Pinpoint the cell where the given text exists, returning its [x, y] midpoint coordinate. 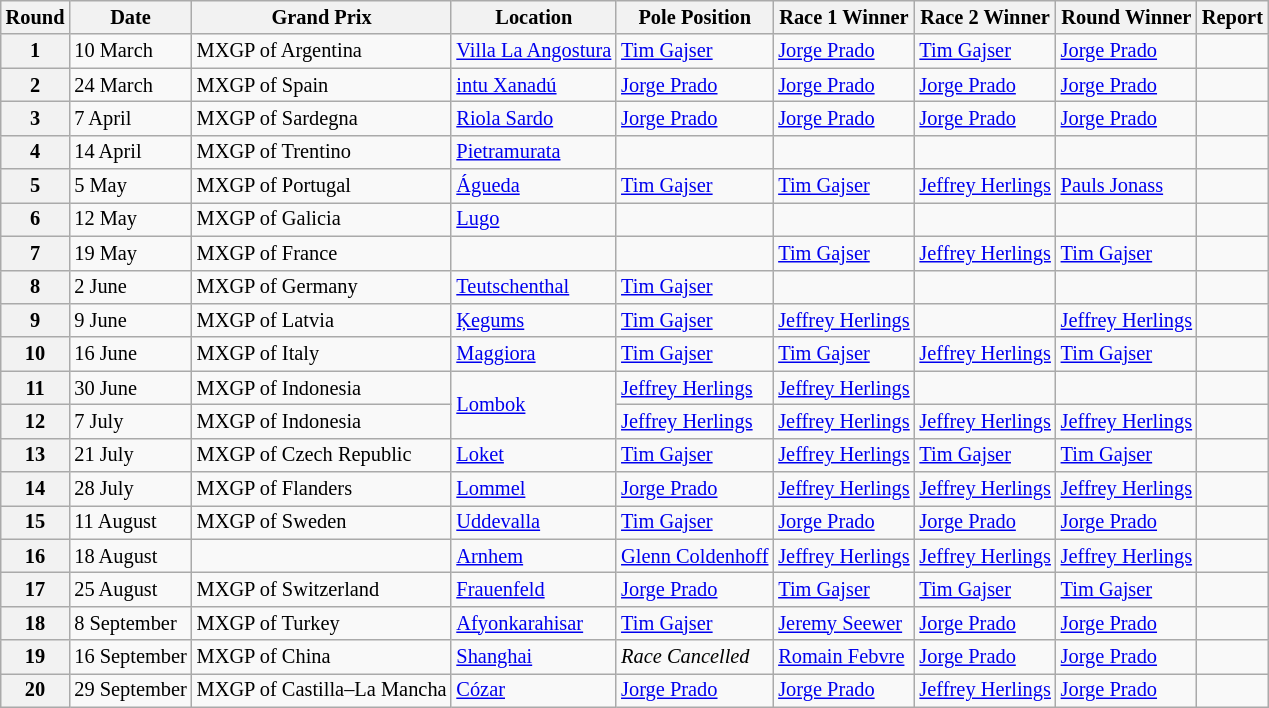
20 [36, 690]
2 [36, 85]
9 [36, 320]
Jeremy Seewer [844, 623]
Maggiora [534, 354]
11 [36, 388]
Race 1 Winner [844, 17]
intu Xanadú [534, 85]
MXGP of Trentino [322, 152]
MXGP of Castilla–La Mancha [322, 690]
Águeda [534, 186]
Loket [534, 455]
14 April [130, 152]
Shanghai [534, 657]
Round [36, 17]
MXGP of Portugal [322, 186]
16 September [130, 657]
Lombok [534, 404]
Arnhem [534, 556]
12 [36, 421]
MXGP of Latvia [322, 320]
Lommel [534, 489]
5 May [130, 186]
30 June [130, 388]
Ķegums [534, 320]
Grand Prix [322, 17]
12 May [130, 219]
9 June [130, 320]
Afyonkarahisar [534, 623]
8 September [130, 623]
21 July [130, 455]
Pietramurata [534, 152]
3 [36, 118]
16 June [130, 354]
8 [36, 287]
25 August [130, 589]
4 [36, 152]
11 August [130, 522]
MXGP of Galicia [322, 219]
Report [1232, 17]
19 May [130, 253]
Pole Position [694, 17]
19 [36, 657]
10 [36, 354]
MXGP of Switzerland [322, 589]
7 [36, 253]
14 [36, 489]
Race 2 Winner [986, 17]
Pauls Jonass [1126, 186]
Lugo [534, 219]
MXGP of Germany [322, 287]
28 July [130, 489]
MXGP of Sardegna [322, 118]
6 [36, 219]
Date [130, 17]
Riola Sardo [534, 118]
7 July [130, 421]
MXGP of Italy [322, 354]
MXGP of Flanders [322, 489]
16 [36, 556]
Cózar [534, 690]
Romain Febvre [844, 657]
MXGP of China [322, 657]
29 September [130, 690]
5 [36, 186]
Uddevalla [534, 522]
MXGP of France [322, 253]
MXGP of Sweden [322, 522]
13 [36, 455]
Teutschenthal [534, 287]
Round Winner [1126, 17]
10 March [130, 51]
MXGP of Spain [322, 85]
7 April [130, 118]
Glenn Coldenhoff [694, 556]
Location [534, 17]
MXGP of Turkey [322, 623]
MXGP of Argentina [322, 51]
24 March [130, 85]
18 [36, 623]
Frauenfeld [534, 589]
18 August [130, 556]
17 [36, 589]
Villa La Angostura [534, 51]
2 June [130, 287]
MXGP of Czech Republic [322, 455]
1 [36, 51]
Race Cancelled [694, 657]
15 [36, 522]
